Output the (X, Y) coordinate of the center of the cell containing the given text.  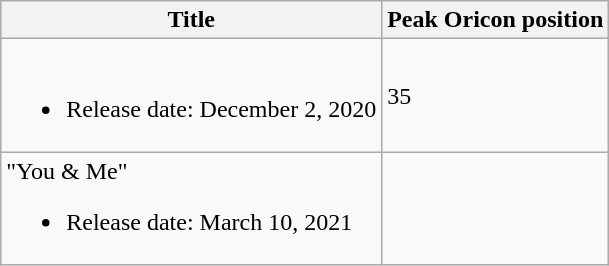
"You & Me"Release date: March 10, 2021 (192, 208)
Title (192, 20)
Peak Oricon position (496, 20)
35 (496, 96)
Release date: December 2, 2020 (192, 96)
